Extract the [X, Y] coordinate from the center of the cell holding the provided text.  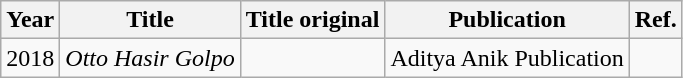
Year [30, 20]
Aditya Anik Publication [507, 58]
Ref. [656, 20]
Title original [312, 20]
Publication [507, 20]
2018 [30, 58]
Title [150, 20]
Otto Hasir Golpo [150, 58]
